Capture the cell that displays the provided text and extract its [X, Y] central coordinate. 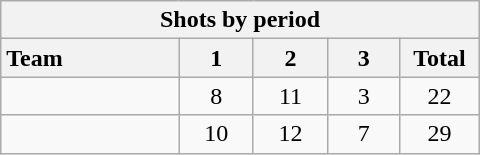
7 [364, 134]
12 [290, 134]
29 [440, 134]
10 [216, 134]
Total [440, 58]
1 [216, 58]
2 [290, 58]
11 [290, 96]
Shots by period [240, 20]
Team [90, 58]
22 [440, 96]
8 [216, 96]
